From the cell containing the given text, extract its center point as [X, Y] coordinate. 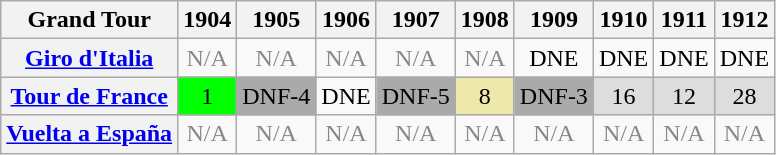
1904 [208, 20]
16 [623, 96]
1 [208, 96]
12 [684, 96]
28 [744, 96]
8 [484, 96]
1912 [744, 20]
1906 [346, 20]
Vuelta a España [90, 134]
1911 [684, 20]
Giro d'Italia [90, 58]
DNF-4 [276, 96]
1905 [276, 20]
1907 [416, 20]
1910 [623, 20]
1909 [554, 20]
Grand Tour [90, 20]
Tour de France [90, 96]
DNF-3 [554, 96]
1908 [484, 20]
DNF-5 [416, 96]
